From the cell containing the given text, extract its center point as [x, y] coordinate. 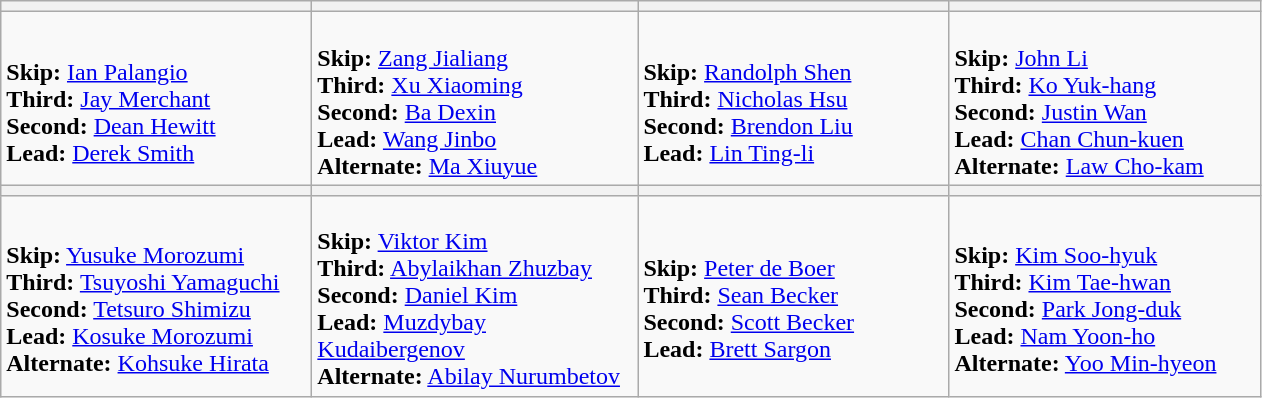
Skip: Viktor Kim Third: Abylaikhan Zhuzbay Second: Daniel Kim Lead: Muzdybay Kudaibergenov Alternate: Abilay Nurumbetov [475, 296]
Skip: Ian Palangio Third: Jay Merchant Second: Dean Hewitt Lead: Derek Smith [156, 98]
Skip: Yusuke Morozumi Third: Tsuyoshi Yamaguchi Second: Tetsuro Shimizu Lead: Kosuke Morozumi Alternate: Kohsuke Hirata [156, 296]
Skip: Zang Jialiang Third: Xu Xiaoming Second: Ba Dexin Lead: Wang Jinbo Alternate: Ma Xiuyue [475, 98]
Skip: John Li Third: Ko Yuk-hang Second: Justin Wan Lead: Chan Chun-kuen Alternate: Law Cho-kam [1104, 98]
Skip: Peter de Boer Third: Sean Becker Second: Scott Becker Lead: Brett Sargon [794, 296]
Skip: Kim Soo-hyuk Third: Kim Tae-hwan Second: Park Jong-duk Lead: Nam Yoon-ho Alternate: Yoo Min-hyeon [1104, 296]
Skip: Randolph Shen Third: Nicholas Hsu Second: Brendon Liu Lead: Lin Ting-li [794, 98]
